Return (X, Y) of the center of cell containing provided text 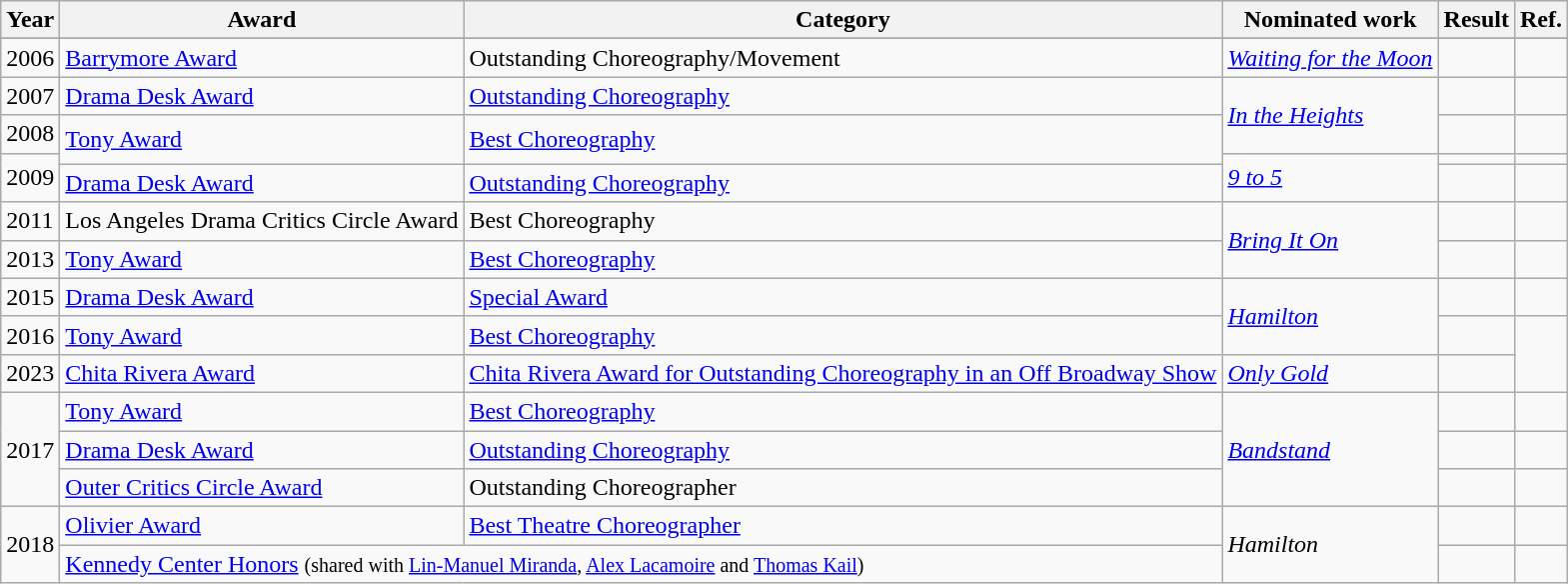
Chita Rivera Award for Outstanding Choreography in an Off Broadway Show (843, 373)
Outer Critics Circle Award (262, 488)
Outstanding Choreography/Movement (843, 58)
In the Heights (1330, 115)
2011 (30, 221)
Award (262, 20)
9 to 5 (1330, 178)
2023 (30, 373)
Outstanding Choreographer (843, 488)
Waiting for the Moon (1330, 58)
2009 (30, 178)
2006 (30, 58)
Category (843, 20)
Result (1476, 20)
2008 (30, 134)
2015 (30, 297)
Los Angeles Drama Critics Circle Award (262, 221)
2017 (30, 449)
Olivier Award (262, 526)
Kennedy Center Honors (shared with Lin-Manuel Miranda, Alex Lacamoire and Thomas Kail) (642, 564)
2016 (30, 335)
Ref. (1541, 20)
2018 (30, 545)
Barrymore Award (262, 58)
Special Award (843, 297)
Bring It On (1330, 240)
Year (30, 20)
Only Gold (1330, 373)
Bandstand (1330, 449)
2007 (30, 96)
Best Theatre Choreographer (843, 526)
Nominated work (1330, 20)
2013 (30, 259)
Chita Rivera Award (262, 373)
